Provide the (X, Y) coordinate of the cell's center where the given text is located.  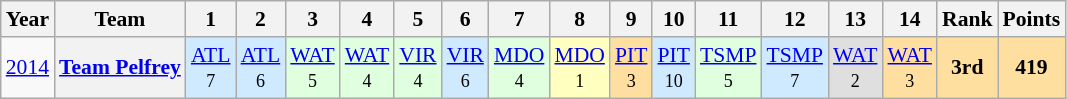
5 (418, 19)
10 (674, 19)
MDO4 (520, 68)
6 (466, 19)
WAT4 (367, 68)
TSMP5 (728, 68)
11 (728, 19)
4 (367, 19)
8 (580, 19)
PIT3 (632, 68)
ATL7 (211, 68)
Team (120, 19)
WAT2 (855, 68)
14 (909, 19)
9 (632, 19)
Year (28, 19)
VIR6 (466, 68)
MDO1 (580, 68)
PIT10 (674, 68)
1 (211, 19)
WAT5 (312, 68)
VIR4 (418, 68)
7 (520, 19)
TSMP7 (794, 68)
2 (261, 19)
WAT3 (909, 68)
3 (312, 19)
13 (855, 19)
ATL6 (261, 68)
419 (1032, 68)
Team Pelfrey (120, 68)
12 (794, 19)
3rd (968, 68)
Points (1032, 19)
2014 (28, 68)
Rank (968, 19)
